Locate the cell with the specified text and output its (x, y) center coordinate. 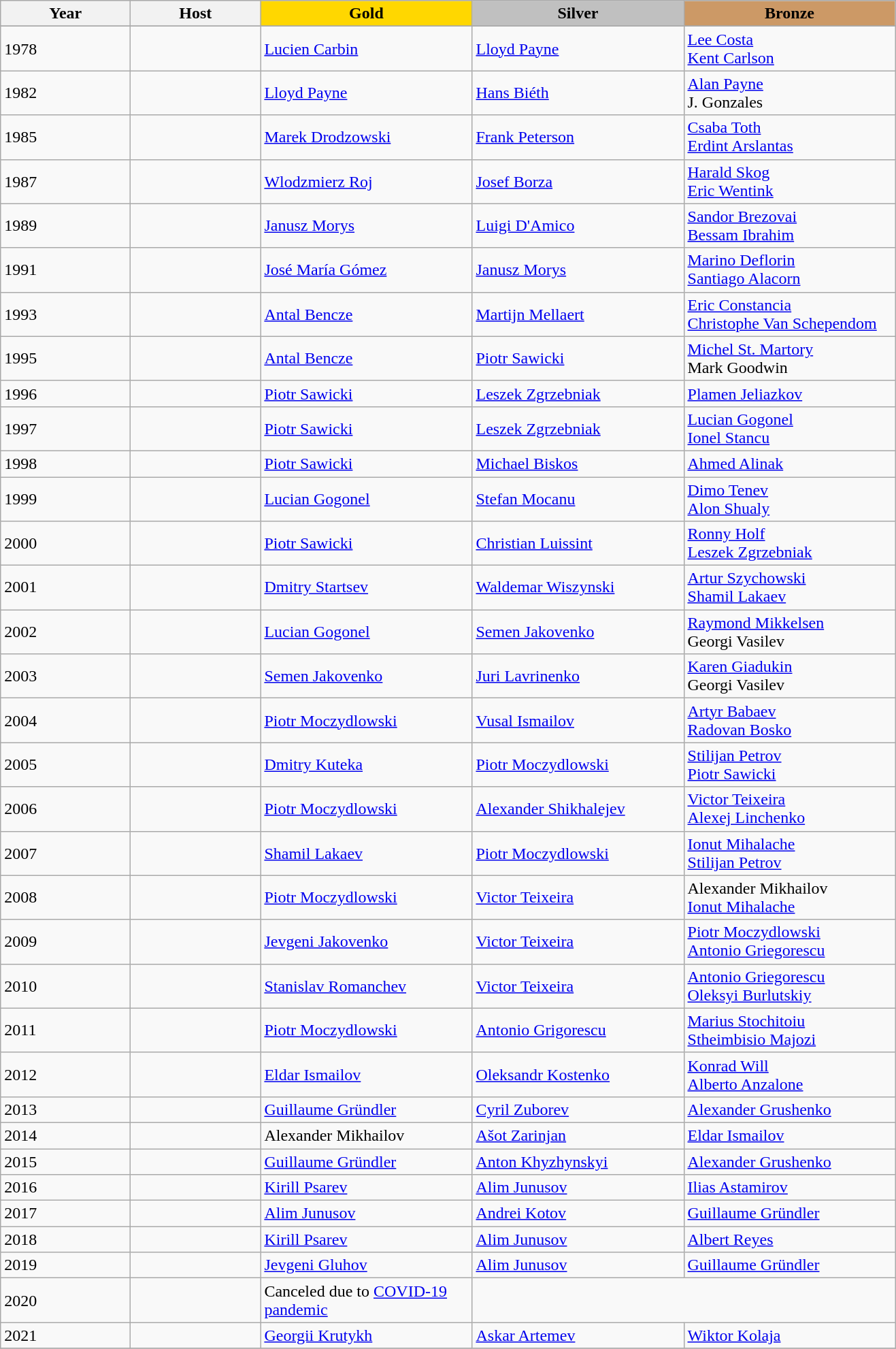
1999 (65, 498)
Andrei Kotov (578, 1214)
2005 (65, 765)
Marino Deflorin Santiago Alacorn (789, 270)
Silver (578, 14)
1978 (65, 49)
Michael Biskos (578, 464)
Host (196, 14)
2006 (65, 809)
2012 (65, 1074)
Oleksandr Kostenko (578, 1074)
Lee Costa Kent Carlson (789, 49)
1998 (65, 464)
Lucien Carbin (366, 49)
Antonio GriegorescuOleksyi Burlutskiy (789, 986)
Csaba Toth Erdint Arslantas (789, 137)
Plamen Jeliazkov (789, 393)
1987 (65, 181)
José María Gómez (366, 270)
Sandor BrezovaiBessam Ibrahim (789, 226)
Stilijan PetrovPiotr Sawicki (789, 765)
2014 (65, 1135)
Marius Stochitoiu Stheimbisio Majozi (789, 1030)
Marek Drodzowski (366, 137)
Konrad Will Alberto Anzalone (789, 1074)
Harald SkogEric Wentink (789, 181)
Piotr MoczydlowskiAntonio Griegorescu (789, 942)
2015 (65, 1162)
Artur Szychowski Shamil Lakaev (789, 588)
2007 (65, 854)
Stanislav Romanchev (366, 986)
Year (65, 14)
Christian Luissint (578, 543)
1991 (65, 270)
Frank Peterson (578, 137)
Juri Lavrinenko (578, 677)
2009 (65, 942)
1985 (65, 137)
1989 (65, 226)
Ahmed Alinak (789, 464)
1996 (65, 393)
1982 (65, 93)
Canceled due to COVID-19 pandemic (366, 1300)
Victor Teixeira Alexej Linchenko (789, 809)
2011 (65, 1030)
Jevgeni Jakovenko (366, 942)
Michel St. Martory Mark Goodwin (789, 358)
Antonio Grigorescu (578, 1030)
2008 (65, 897)
2020 (65, 1300)
Luigi D'Amico (578, 226)
2013 (65, 1109)
Josef Borza (578, 181)
Jevgeni Gluhov (366, 1265)
2017 (65, 1214)
2021 (65, 1335)
2002 (65, 632)
Alan Payne J. Gonzales (789, 93)
2001 (65, 588)
Stefan Mocanu (578, 498)
Martijn Mellaert (578, 314)
Ašot Zarinjan (578, 1135)
Albert Reyes (789, 1239)
Dimo Tenev Alon Shualy (789, 498)
Alexander MikhailovIonut Mihalache (789, 897)
2003 (65, 677)
1995 (65, 358)
2010 (65, 986)
Hans Biéth (578, 93)
Ilias Astamirov (789, 1188)
2019 (65, 1265)
Gold (366, 14)
Artyr Babaev Radovan Bosko (789, 720)
Ronny HolfLeszek Zgrzebniak (789, 543)
Vusal Ismailov (578, 720)
Alexander Mikhailov (366, 1135)
2000 (65, 543)
Eric Constancia Christophe Van Schependom (789, 314)
Bronze (789, 14)
Cyril Zuborev (578, 1109)
Lucian GogonelIonel Stancu (789, 429)
Alexander Shikhalejev (578, 809)
1997 (65, 429)
Dmitry Startsev (366, 588)
Wlodzmierz Roj (366, 181)
2016 (65, 1188)
Dmitry Kuteka (366, 765)
Georgii Krutykh (366, 1335)
Ionut Mihalache Stilijan Petrov (789, 854)
Waldemar Wiszynski (578, 588)
Anton Khyzhynskyi (578, 1162)
Shamil Lakaev (366, 854)
Raymond Mikkelsen Georgi Vasilev (789, 632)
2018 (65, 1239)
2004 (65, 720)
Wiktor Kolaja (789, 1335)
Askar Artemev (578, 1335)
1993 (65, 314)
Karen Giadukin Georgi Vasilev (789, 677)
